Locate the cell with the specified text and output its (x, y) center coordinate. 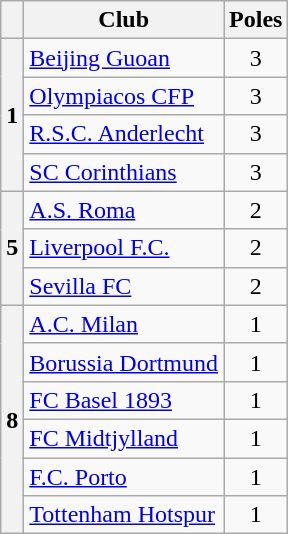
Poles (256, 20)
Sevilla FC (124, 286)
8 (12, 419)
Liverpool F.C. (124, 248)
SC Corinthians (124, 172)
Beijing Guoan (124, 58)
FC Basel 1893 (124, 400)
A.S. Roma (124, 210)
A.C. Milan (124, 324)
Borussia Dortmund (124, 362)
F.C. Porto (124, 477)
FC Midtjylland (124, 438)
Tottenham Hotspur (124, 515)
Club (124, 20)
Olympiacos CFP (124, 96)
R.S.C. Anderlecht (124, 134)
5 (12, 248)
